Locate the cell with the specified text and output its [X, Y] center coordinate. 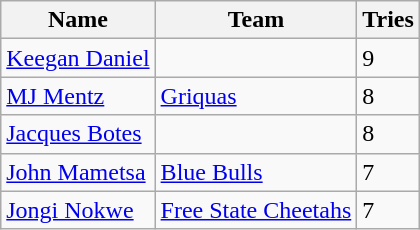
Team [256, 20]
9 [388, 58]
John Mametsa [78, 172]
Jongi Nokwe [78, 210]
MJ Mentz [78, 96]
Griquas [256, 96]
Jacques Botes [78, 134]
Tries [388, 20]
Blue Bulls [256, 172]
Name [78, 20]
Free State Cheetahs [256, 210]
Keegan Daniel [78, 58]
